Identify which cell holds the provided text, then report its [x, y] central coordinate. 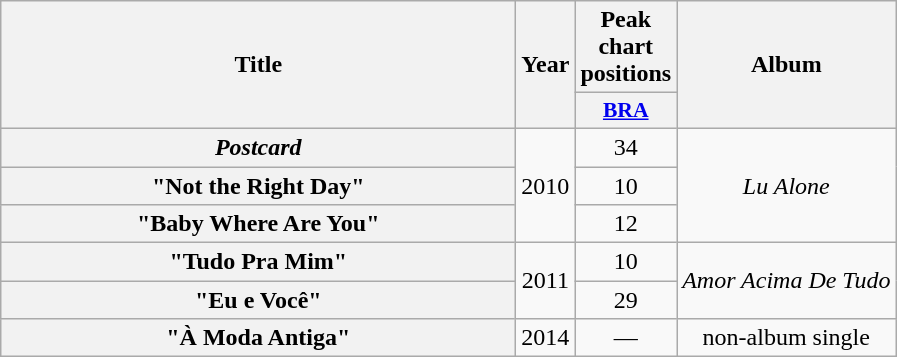
2014 [546, 338]
Amor Acima De Tudo [786, 281]
34 [626, 147]
BRA [626, 111]
Title [258, 65]
non-album single [786, 338]
"Eu e Você" [258, 300]
Postcard [258, 147]
"À Moda Antiga" [258, 338]
Album [786, 65]
Lu Alone [786, 185]
2011 [546, 281]
2010 [546, 185]
"Not the Right Day" [258, 185]
"Baby Where Are You" [258, 224]
— [626, 338]
29 [626, 300]
12 [626, 224]
Year [546, 65]
"Tudo Pra Mim" [258, 262]
Peak chart positions [626, 47]
